Extract the (x, y) coordinate from the center of the cell holding the provided text.  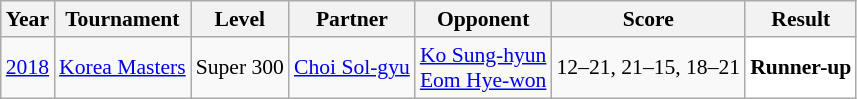
Super 300 (240, 68)
Score (648, 19)
Korea Masters (122, 68)
Opponent (484, 19)
Tournament (122, 19)
Partner (352, 19)
Level (240, 19)
Choi Sol-gyu (352, 68)
Ko Sung-hyun Eom Hye-won (484, 68)
2018 (28, 68)
Result (800, 19)
Year (28, 19)
12–21, 21–15, 18–21 (648, 68)
Runner-up (800, 68)
